Pinpoint the cell where the given text exists, returning its (x, y) midpoint coordinate. 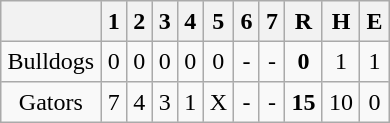
Bulldogs (51, 61)
H (341, 21)
15 (304, 102)
6 (247, 21)
R (304, 21)
10 (341, 102)
X (218, 102)
E (375, 21)
2 (139, 21)
5 (218, 21)
Gators (51, 102)
